Find where the given text appears and provide that cell's center as (X, Y) coordinate. 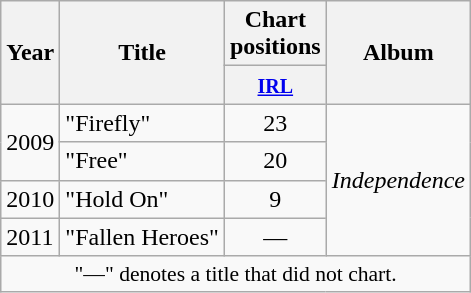
Chart positions (275, 34)
9 (275, 199)
Album (398, 52)
20 (275, 161)
— (275, 237)
"Firefly" (142, 123)
Title (142, 52)
2011 (30, 237)
"—" denotes a title that did not chart. (236, 274)
2009 (30, 142)
"Fallen Heroes" (142, 237)
2010 (30, 199)
Year (30, 52)
"Free" (142, 161)
Independence (398, 180)
IRL (275, 85)
"Hold On" (142, 199)
23 (275, 123)
